Return [X, Y] of the center of cell containing provided text 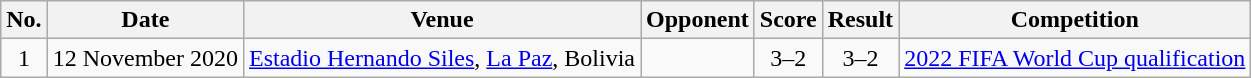
Opponent [698, 20]
2022 FIFA World Cup qualification [1075, 58]
Competition [1075, 20]
Score [788, 20]
Result [860, 20]
Estadio Hernando Siles, La Paz, Bolivia [442, 58]
Date [145, 20]
Venue [442, 20]
No. [24, 20]
12 November 2020 [145, 58]
1 [24, 58]
